Return [X, Y] of the center of cell containing provided text 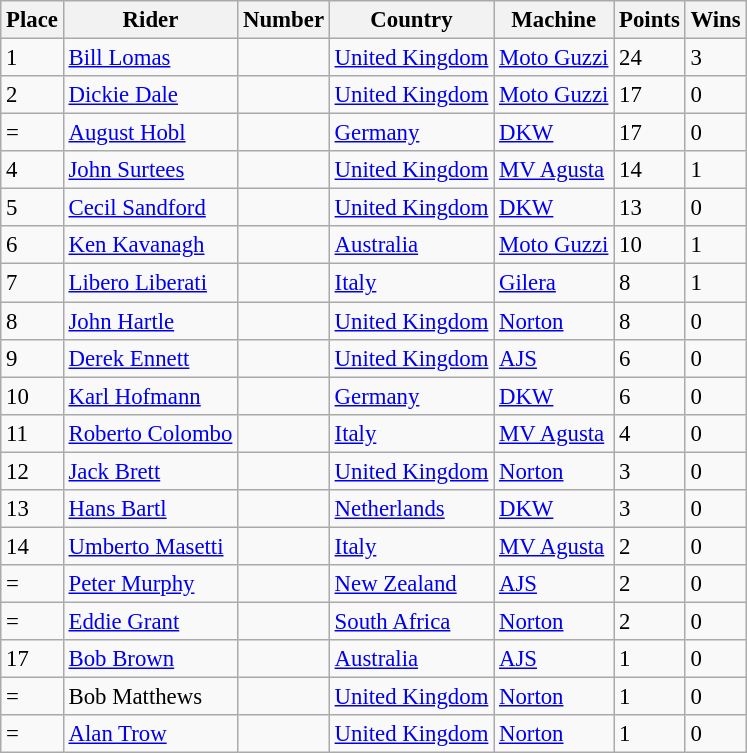
Bill Lomas [150, 58]
11 [32, 433]
Gilera [554, 283]
Karl Hofmann [150, 396]
Ken Kavanagh [150, 245]
Country [411, 20]
Bob Matthews [150, 697]
Cecil Sandford [150, 208]
Alan Trow [150, 734]
Place [32, 20]
Derek Ennett [150, 358]
John Surtees [150, 170]
7 [32, 283]
5 [32, 208]
Rider [150, 20]
9 [32, 358]
Libero Liberati [150, 283]
South Africa [411, 621]
Bob Brown [150, 659]
Number [284, 20]
Eddie Grant [150, 621]
12 [32, 471]
Jack Brett [150, 471]
Wins [716, 20]
Netherlands [411, 509]
Peter Murphy [150, 584]
24 [650, 58]
Dickie Dale [150, 95]
New Zealand [411, 584]
August Hobl [150, 133]
Umberto Masetti [150, 546]
Hans Bartl [150, 509]
Machine [554, 20]
Points [650, 20]
John Hartle [150, 321]
Roberto Colombo [150, 433]
